Determine the (x, y) coordinate at the center of the cell enclosing the given text.  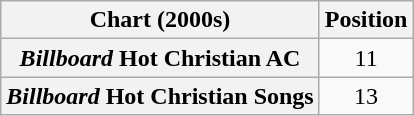
13 (366, 96)
Billboard Hot Christian AC (160, 58)
Billboard Hot Christian Songs (160, 96)
Chart (2000s) (160, 20)
11 (366, 58)
Position (366, 20)
